Provide the (x, y) coordinate of the cell's center where the given text is located.  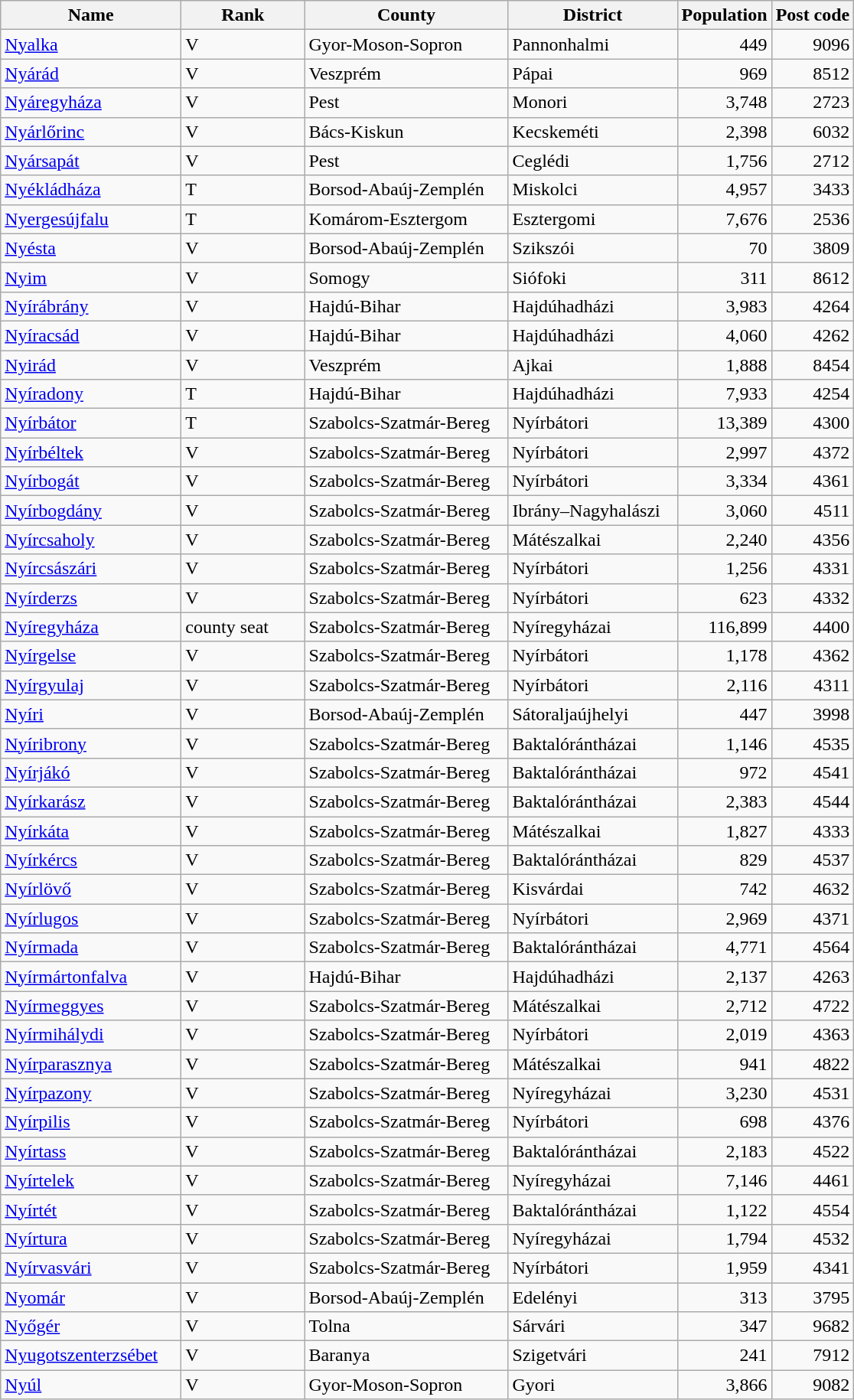
4,771 (724, 948)
9082 (813, 1385)
Nyíribrony (91, 743)
2723 (813, 103)
7912 (813, 1356)
4341 (813, 1268)
Nyírgyulaj (91, 685)
3809 (813, 248)
Nyomár (91, 1297)
4722 (813, 1006)
Nyírpilis (91, 1122)
Nyőgér (91, 1327)
2,383 (724, 801)
623 (724, 598)
311 (724, 277)
Nyíregyháza (91, 627)
Nyíradony (91, 394)
13,389 (724, 423)
Nyugotszenterzsébet (91, 1356)
Nyírbogdány (91, 511)
Nyírbogát (91, 481)
Ibrány–Nagyhalászi (592, 511)
Ajkai (592, 365)
4361 (813, 481)
1,178 (724, 656)
Nyáregyháza (91, 103)
Nyárád (91, 73)
7,933 (724, 394)
Nyírbéltek (91, 452)
8454 (813, 365)
Pannonhalmi (592, 44)
Nyúl (91, 1385)
Monori (592, 103)
Nyírmeggyes (91, 1006)
Nyírkarász (91, 801)
4461 (813, 1180)
Szikszói (592, 248)
Tolna (406, 1327)
941 (724, 1064)
447 (724, 714)
8612 (813, 277)
2,116 (724, 685)
4331 (813, 569)
District (592, 15)
4254 (813, 394)
4356 (813, 540)
9682 (813, 1327)
347 (724, 1327)
Nyírmihálydi (91, 1035)
Nyírtura (91, 1238)
1,888 (724, 365)
2,137 (724, 977)
70 (724, 248)
241 (724, 1356)
4362 (813, 656)
Nyésta (91, 248)
Nyim (91, 277)
Nyíri (91, 714)
4332 (813, 598)
Nyírkércs (91, 860)
Nyírcsaholy (91, 540)
4,957 (724, 190)
449 (724, 44)
Nyírtét (91, 1209)
Nyalka (91, 44)
Somogy (406, 277)
county seat (243, 627)
2,019 (724, 1035)
4333 (813, 831)
2,240 (724, 540)
8512 (813, 73)
Pápai (592, 73)
313 (724, 1297)
4554 (813, 1209)
1,959 (724, 1268)
Nyírjákó (91, 772)
4544 (813, 801)
Sárvári (592, 1327)
972 (724, 772)
9096 (813, 44)
Nyírlugos (91, 919)
3,983 (724, 306)
Nyírtass (91, 1151)
Nyírábrány (91, 306)
Rank (243, 15)
4511 (813, 511)
Ceglédi (592, 161)
3,230 (724, 1093)
4376 (813, 1122)
2,969 (724, 919)
2,398 (724, 132)
6032 (813, 132)
Nyírgelse (91, 656)
4541 (813, 772)
County (406, 15)
Gyori (592, 1385)
1,256 (724, 569)
4372 (813, 452)
4262 (813, 335)
Nyírvasvári (91, 1268)
Nyírbátor (91, 423)
4363 (813, 1035)
4822 (813, 1064)
4311 (813, 685)
1,794 (724, 1238)
Population (724, 15)
Nyíracsád (91, 335)
Nyírderzs (91, 598)
1,122 (724, 1209)
4537 (813, 860)
2,183 (724, 1151)
Nyírcsászári (91, 569)
2712 (813, 161)
4400 (813, 627)
Kecskeméti (592, 132)
Miskolci (592, 190)
Sátoraljaújhelyi (592, 714)
Nyírparasznya (91, 1064)
Siófoki (592, 277)
4531 (813, 1093)
742 (724, 889)
Post code (813, 15)
Baranya (406, 1356)
Komárom-Esztergom (406, 219)
4,060 (724, 335)
Edelényi (592, 1297)
1,756 (724, 161)
3,748 (724, 103)
4300 (813, 423)
4564 (813, 948)
2,997 (724, 452)
Szigetvári (592, 1356)
4632 (813, 889)
3795 (813, 1297)
Nyergesújfalu (91, 219)
1,827 (724, 831)
2,712 (724, 1006)
Nyírtelek (91, 1180)
Kisvárdai (592, 889)
Nyárlőrinc (91, 132)
Nyírpazony (91, 1093)
829 (724, 860)
3,334 (724, 481)
3433 (813, 190)
4264 (813, 306)
1,146 (724, 743)
7,676 (724, 219)
3,866 (724, 1385)
698 (724, 1122)
4532 (813, 1238)
Nyírmártonfalva (91, 977)
4263 (813, 977)
Nyírlövő (91, 889)
3,060 (724, 511)
116,899 (724, 627)
3998 (813, 714)
Esztergomi (592, 219)
Nyírkáta (91, 831)
7,146 (724, 1180)
Name (91, 15)
969 (724, 73)
4535 (813, 743)
2536 (813, 219)
4371 (813, 919)
Nyársapát (91, 161)
Nyírmada (91, 948)
4522 (813, 1151)
Nyékládháza (91, 190)
Nyirád (91, 365)
Bács-Kiskun (406, 132)
